Search for the cell housing the specified text and yield its (X, Y) center coordinate. 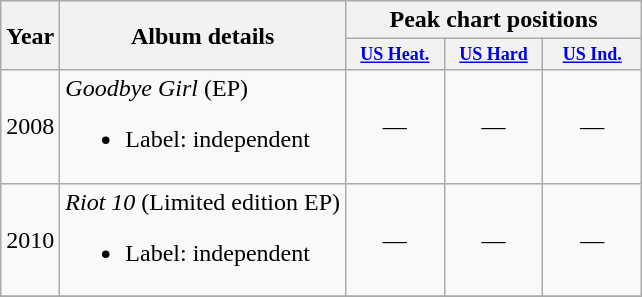
US Hard (494, 54)
Peak chart positions (494, 20)
2010 (30, 240)
Goodbye Girl (EP)Label: independent (203, 126)
2008 (30, 126)
Album details (203, 36)
US Ind. (592, 54)
Riot 10 (Limited edition EP)Label: independent (203, 240)
Year (30, 36)
US Heat. (396, 54)
